Identify which cell holds the provided text, then report its (x, y) central coordinate. 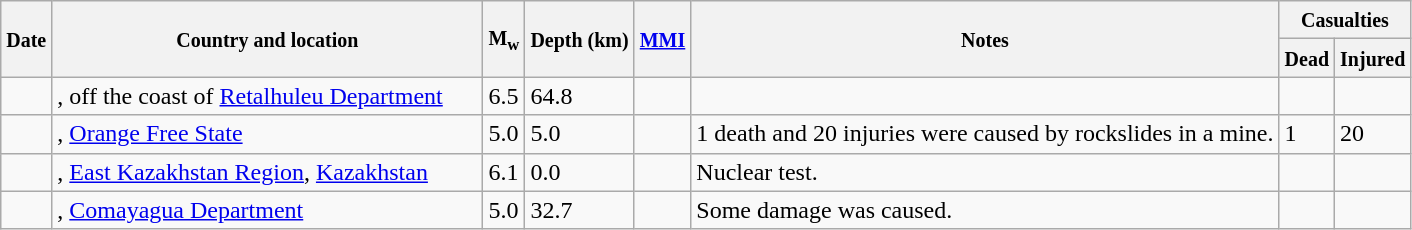
, Orange Free State (268, 134)
0.0 (580, 172)
Depth (km) (580, 39)
6.1 (504, 172)
20 (1373, 134)
Casualties (1345, 20)
1 death and 20 injuries were caused by rockslides in a mine. (985, 134)
Country and location (268, 39)
64.8 (580, 96)
, off the coast of Retalhuleu Department (268, 96)
Some damage was caused. (985, 210)
MMI (662, 39)
, Comayagua Department (268, 210)
32.7 (580, 210)
Nuclear test. (985, 172)
1 (1307, 134)
6.5 (504, 96)
Injured (1373, 58)
Dead (1307, 58)
Notes (985, 39)
Date (26, 39)
, East Kazakhstan Region, Kazakhstan (268, 172)
Mw (504, 39)
